Identify which cell holds the provided text, then report its [X, Y] central coordinate. 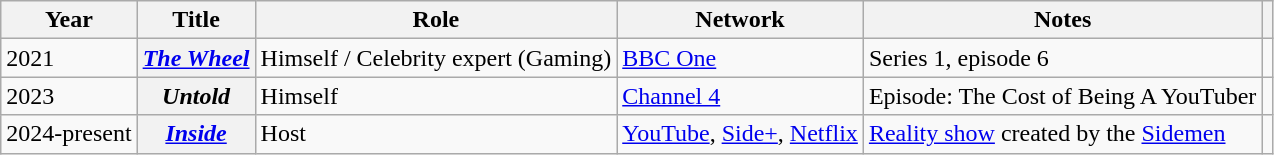
2024-present [69, 134]
Episode: The Cost of Being A YouTuber [1062, 96]
The Wheel [196, 58]
Year [69, 20]
Role [436, 20]
Network [740, 20]
Himself [436, 96]
Reality show created by the Sidemen [1062, 134]
Untold [196, 96]
BBC One [740, 58]
Inside [196, 134]
Host [436, 134]
Series 1, episode 6 [1062, 58]
Title [196, 20]
Channel 4 [740, 96]
Himself / Celebrity expert (Gaming) [436, 58]
YouTube, Side+, Netflix [740, 134]
2023 [69, 96]
Notes [1062, 20]
2021 [69, 58]
